Output the (X, Y) coordinate of the center of the cell containing the given text.  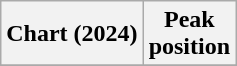
Peakposition (189, 34)
Chart (2024) (72, 34)
